For the text-containing cell, return its midpoint in (x, y) coordinate format. 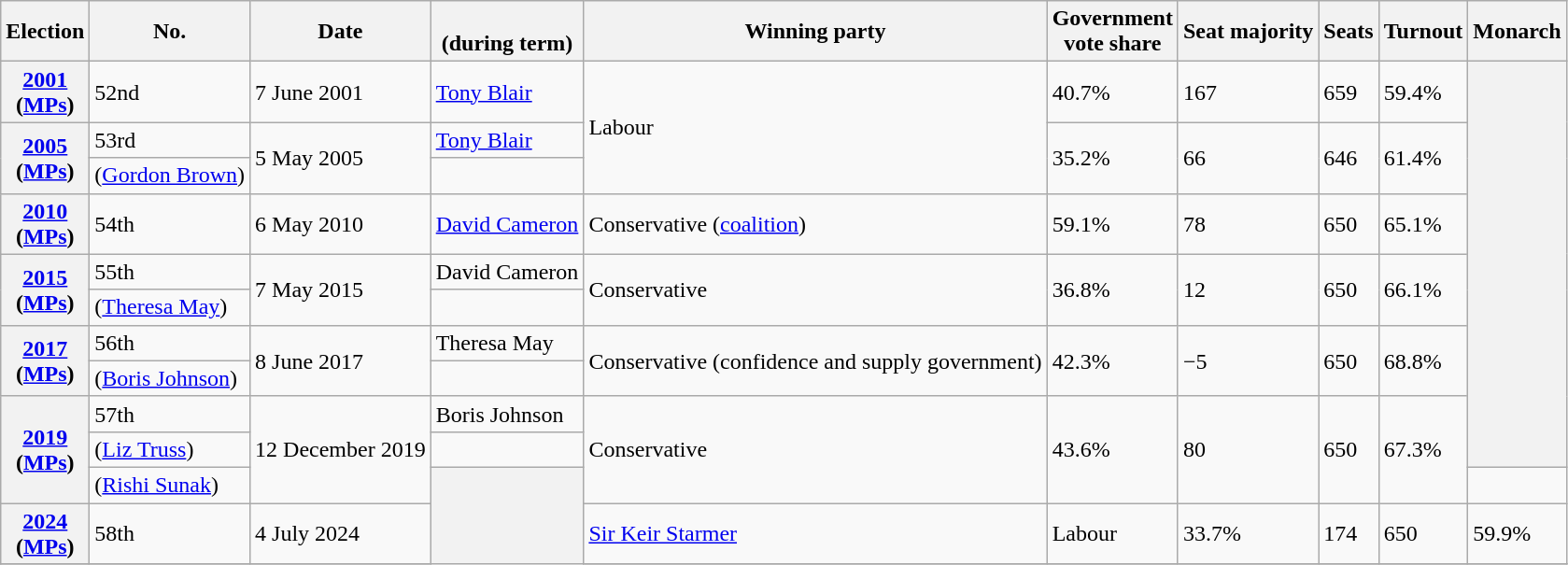
Seats (1349, 32)
2017(MPs) (45, 360)
78 (1248, 224)
2001(MPs) (45, 92)
Date (341, 32)
52nd (170, 92)
Conservative (coalition) (815, 224)
(Theresa May) (170, 307)
(Gordon Brown) (170, 176)
No. (170, 32)
2010(MPs) (45, 224)
(Boris Johnson) (170, 378)
4 July 2024 (341, 532)
(during term) (507, 32)
Winning party (815, 32)
7 May 2015 (341, 290)
167 (1248, 92)
53rd (170, 140)
12 December 2019 (341, 449)
59.1% (1112, 224)
35.2% (1112, 158)
7 June 2001 (341, 92)
2019(MPs) (45, 449)
68.8% (1423, 360)
174 (1349, 532)
33.7% (1248, 532)
(Liz Truss) (170, 449)
Sir Keir Starmer (815, 532)
66.1% (1423, 290)
8 June 2017 (341, 360)
58th (170, 532)
40.7% (1112, 92)
Conservative (confidence and supply government) (815, 360)
65.1% (1423, 224)
Seat majority (1248, 32)
Governmentvote share (1112, 32)
Theresa May (507, 343)
5 May 2005 (341, 158)
2015(MPs) (45, 290)
43.6% (1112, 449)
659 (1349, 92)
59.9% (1517, 532)
80 (1248, 449)
36.8% (1112, 290)
Monarch (1517, 32)
646 (1349, 158)
2024(MPs) (45, 532)
12 (1248, 290)
(Rishi Sunak) (170, 485)
Turnout (1423, 32)
56th (170, 343)
59.4% (1423, 92)
Election (45, 32)
6 May 2010 (341, 224)
2005(MPs) (45, 158)
61.4% (1423, 158)
−5 (1248, 360)
54th (170, 224)
42.3% (1112, 360)
Boris Johnson (507, 414)
55th (170, 272)
66 (1248, 158)
57th (170, 414)
67.3% (1423, 449)
